Find where the given text appears and provide that cell's center as [x, y] coordinate. 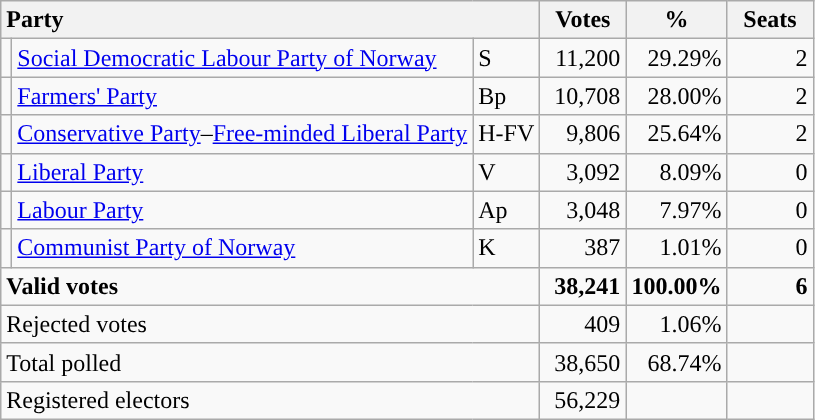
29.29% [676, 58]
10,708 [583, 96]
K [506, 248]
11,200 [583, 58]
38,650 [583, 362]
V [506, 172]
Conservative Party–Free-minded Liberal Party [242, 134]
Bp [506, 96]
8.09% [676, 172]
25.64% [676, 134]
Valid votes [270, 286]
1.06% [676, 324]
% [676, 20]
Total polled [270, 362]
387 [583, 248]
Social Democratic Labour Party of Norway [242, 58]
Labour Party [242, 210]
Rejected votes [270, 324]
Party [270, 20]
68.74% [676, 362]
H-FV [506, 134]
1.01% [676, 248]
Registered electors [270, 400]
7.97% [676, 210]
28.00% [676, 96]
56,229 [583, 400]
3,048 [583, 210]
Ap [506, 210]
9,806 [583, 134]
Votes [583, 20]
38,241 [583, 286]
409 [583, 324]
3,092 [583, 172]
S [506, 58]
100.00% [676, 286]
Communist Party of Norway [242, 248]
Liberal Party [242, 172]
Farmers' Party [242, 96]
Seats [770, 20]
6 [770, 286]
